Find where the given text appears and provide that cell's center as [x, y] coordinate. 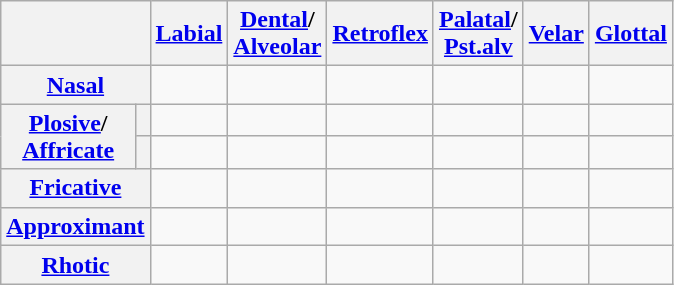
Rhotic [76, 265]
Approximant [76, 226]
Dental/Alveolar [278, 34]
Labial [189, 34]
⠀ [278, 265]
Velar [556, 34]
Retroflex [380, 34]
Fricative [76, 188]
Plosive/Affricate [68, 136]
Nasal [76, 85]
Palatal/Pst.alv [478, 34]
Glottal [630, 34]
